Scan for the cell matching the given text and deliver its [x, y] coordinate at center. 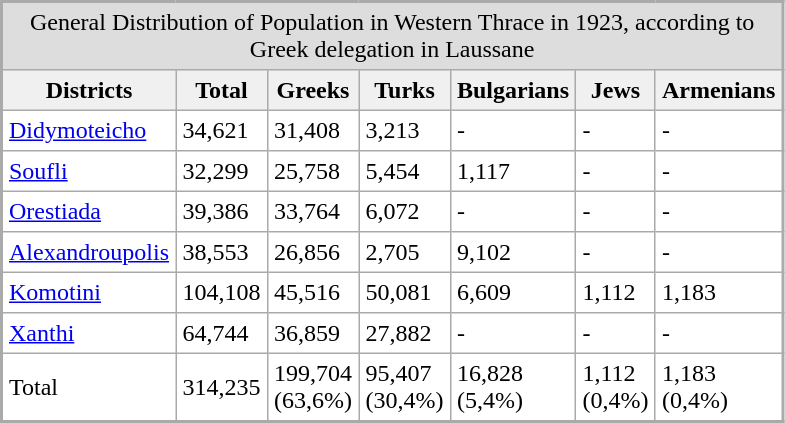
Orestiada [89, 211]
199,704 (63,6%) [313, 387]
Districts [89, 90]
1,112 (0,4%) [616, 387]
Greeks [313, 90]
95,407 (30,4%) [404, 387]
50,081 [404, 292]
General Distribution of Population in Western Thrace in 1923, according to Greek delegation in Laussane [392, 36]
Armenians [719, 90]
38,553 [222, 252]
5,454 [404, 171]
104,108 [222, 292]
1,183 (0,4%) [719, 387]
Komotini [89, 292]
Soufli [89, 171]
32,299 [222, 171]
1,117 [513, 171]
26,856 [313, 252]
64,744 [222, 333]
9,102 [513, 252]
3,213 [404, 130]
36,859 [313, 333]
6,609 [513, 292]
Bulgarians [513, 90]
16,828 (5,4%) [513, 387]
6,072 [404, 211]
2,705 [404, 252]
33,764 [313, 211]
Xanthi [89, 333]
Turks [404, 90]
Didymoteicho [89, 130]
25,758 [313, 171]
34,621 [222, 130]
1,183 [719, 292]
27,882 [404, 333]
Jews [616, 90]
Alexandroupolis [89, 252]
45,516 [313, 292]
31,408 [313, 130]
314,235 [222, 387]
39,386 [222, 211]
1,112 [616, 292]
